Identify which cell holds the provided text, then report its (x, y) central coordinate. 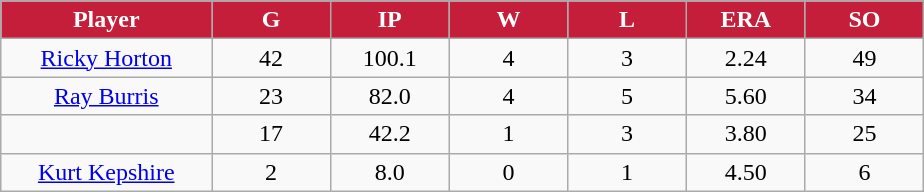
17 (272, 134)
49 (864, 58)
6 (864, 172)
8.0 (390, 172)
23 (272, 96)
4.50 (746, 172)
2 (272, 172)
82.0 (390, 96)
3.80 (746, 134)
5.60 (746, 96)
W (508, 20)
42.2 (390, 134)
0 (508, 172)
G (272, 20)
25 (864, 134)
IP (390, 20)
100.1 (390, 58)
34 (864, 96)
Ricky Horton (106, 58)
2.24 (746, 58)
Kurt Kepshire (106, 172)
Ray Burris (106, 96)
Player (106, 20)
42 (272, 58)
SO (864, 20)
ERA (746, 20)
L (628, 20)
5 (628, 96)
